From the cell containing the given text, extract its center point as [X, Y] coordinate. 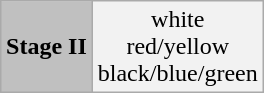
Stage II [47, 47]
whitered/yellowblack/blue/green [178, 47]
